Capture the cell that displays the provided text and extract its (X, Y) central coordinate. 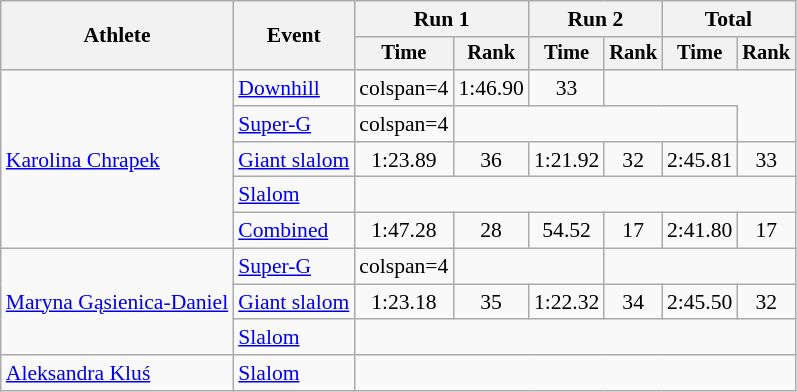
1:23.18 (404, 302)
54.52 (566, 231)
1:46.90 (490, 88)
1:21.92 (566, 160)
Downhill (294, 88)
Combined (294, 231)
36 (490, 160)
2:45.81 (700, 160)
Maryna Gąsienica-Daniel (117, 302)
Run 2 (596, 19)
28 (490, 231)
Event (294, 36)
Karolina Chrapek (117, 159)
1:23.89 (404, 160)
Total (728, 19)
Aleksandra Kluś (117, 373)
35 (490, 302)
Run 1 (442, 19)
1:22.32 (566, 302)
2:45.50 (700, 302)
Athlete (117, 36)
34 (633, 302)
1:47.28 (404, 231)
2:41.80 (700, 231)
